Output the (X, Y) coordinate of the center of the cell containing the given text.  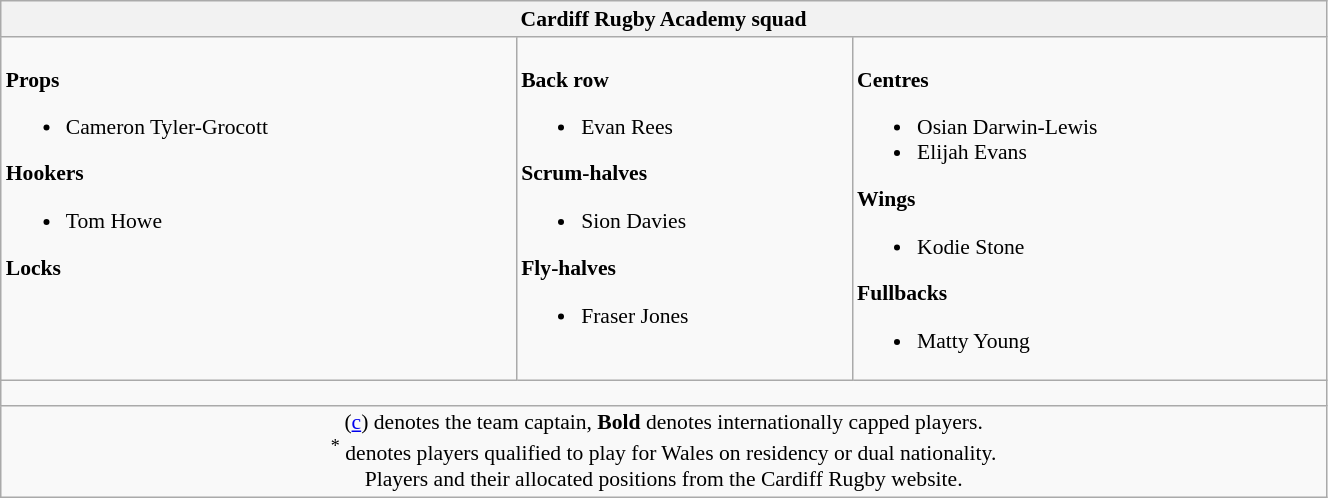
Centres Osian Darwin-Lewis Elijah EvansWings Kodie StoneFullbacks Matty Young (1089, 209)
Cardiff Rugby Academy squad (664, 19)
Props Cameron Tyler-GrocottHookers Tom HoweLocks (258, 209)
Back row Evan ReesScrum-halves Sion DaviesFly-halves Fraser Jones (684, 209)
